Return the (X, Y) coordinate for the center point of the cell that contains the specified text.  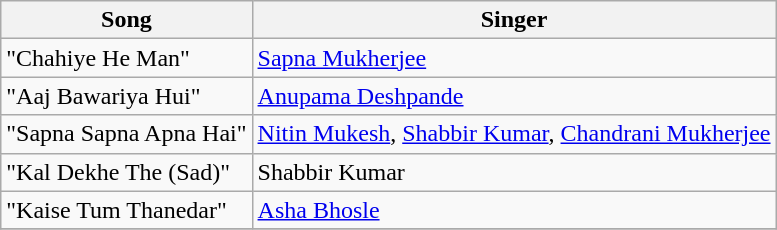
"Kal Dekhe The (Sad)" (126, 172)
Anupama Deshpande (514, 96)
Song (126, 20)
"Kaise Tum Thanedar" (126, 210)
Sapna Mukherjee (514, 58)
Shabbir Kumar (514, 172)
"Chahiye He Man" (126, 58)
Asha Bhosle (514, 210)
"Aaj Bawariya Hui" (126, 96)
"Sapna Sapna Apna Hai" (126, 134)
Singer (514, 20)
Nitin Mukesh, Shabbir Kumar, Chandrani Mukherjee (514, 134)
